From the cell containing the given text, extract its center point as [x, y] coordinate. 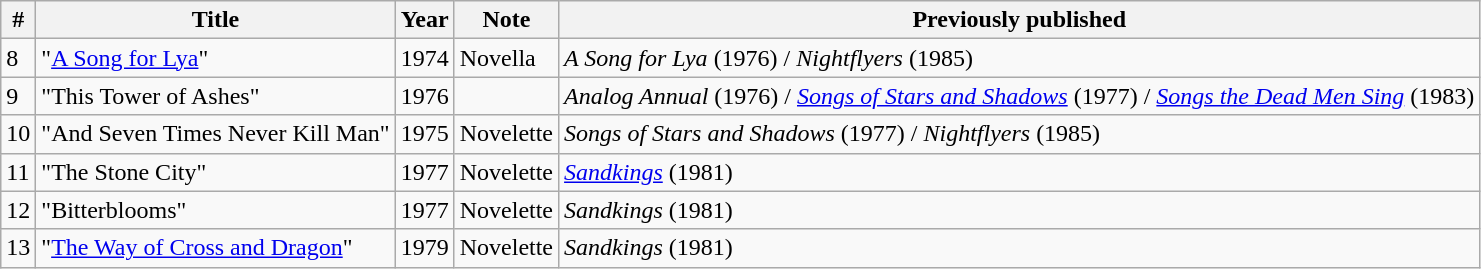
1975 [424, 134]
"Bitterblooms" [216, 210]
1979 [424, 248]
1976 [424, 96]
"The Way of Cross and Dragon" [216, 248]
Analog Annual (1976) / Songs of Stars and Shadows (1977) / Songs the Dead Men Sing (1983) [1020, 96]
Previously published [1020, 20]
10 [18, 134]
9 [18, 96]
A Song for Lya (1976) / Nightflyers (1985) [1020, 58]
11 [18, 172]
13 [18, 248]
8 [18, 58]
"And Seven Times Never Kill Man" [216, 134]
"A Song for Lya" [216, 58]
# [18, 20]
1974 [424, 58]
12 [18, 210]
Note [506, 20]
Novella [506, 58]
Songs of Stars and Shadows (1977) / Nightflyers (1985) [1020, 134]
Title [216, 20]
Year [424, 20]
"This Tower of Ashes" [216, 96]
"The Stone City" [216, 172]
